For the text-containing cell, return its midpoint in [X, Y] coordinate format. 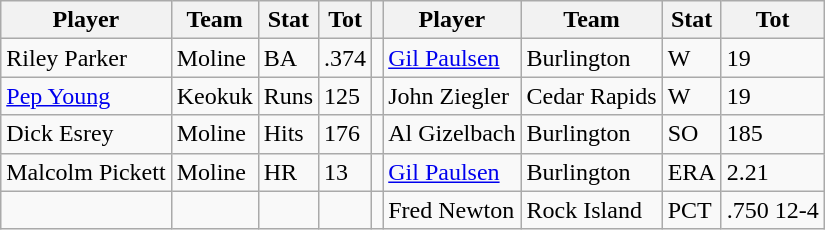
Riley Parker [86, 58]
2.21 [772, 172]
125 [346, 96]
Rock Island [592, 210]
ERA [692, 172]
.374 [346, 58]
13 [346, 172]
SO [692, 134]
Pep Young [86, 96]
Cedar Rapids [592, 96]
Malcolm Pickett [86, 172]
176 [346, 134]
185 [772, 134]
Runs [288, 96]
BA [288, 58]
John Ziegler [452, 96]
Dick Esrey [86, 134]
PCT [692, 210]
Al Gizelbach [452, 134]
.750 12-4 [772, 210]
HR [288, 172]
Keokuk [214, 96]
Hits [288, 134]
Fred Newton [452, 210]
